Find where the given text appears and provide that cell's center as (X, Y) coordinate. 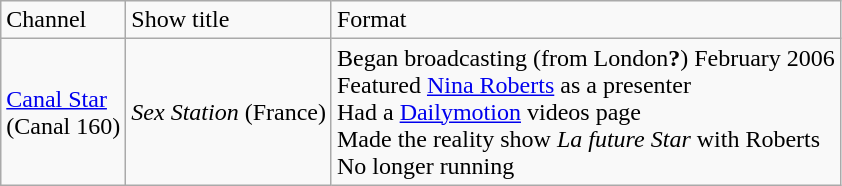
Format (586, 20)
Canal Star (Canal 160) (64, 112)
Sex Station (France) (229, 112)
Channel (64, 20)
Show title (229, 20)
